Detect which cell encompasses the target text, then output its (X, Y) center coordinate. 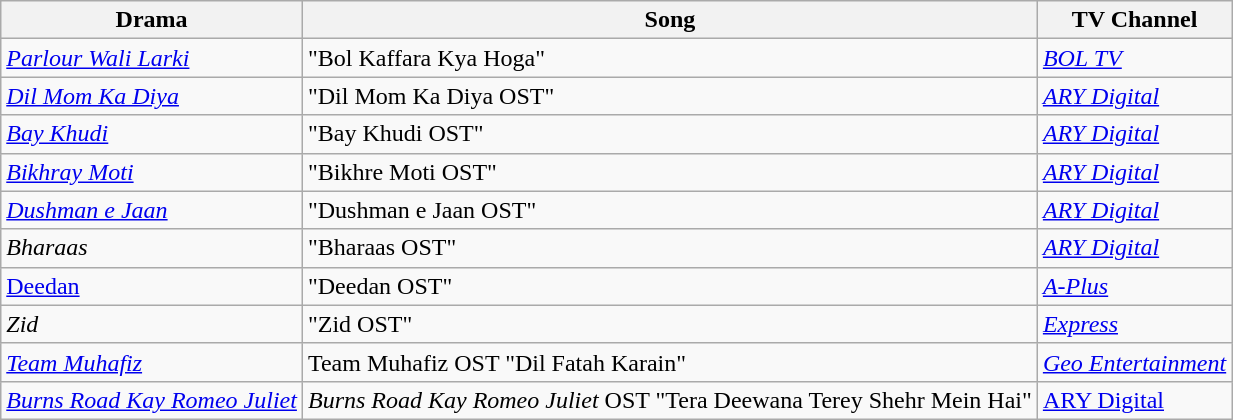
BOL TV (1134, 58)
Dil Mom Ka Diya (152, 96)
"Dil Mom Ka Diya OST" (670, 96)
"Bay Khudi OST" (670, 134)
"Bol Kaffara Kya Hoga" (670, 58)
Geo Entertainment (1134, 362)
Song (670, 20)
"Bharaas OST" (670, 248)
"Zid OST" (670, 324)
TV Channel (1134, 20)
"Deedan OST" (670, 286)
Team Muhafiz (152, 362)
Burns Road Kay Romeo Juliet OST "Tera Deewana Terey Shehr Mein Hai" (670, 400)
Team Muhafiz OST "Dil Fatah Karain" (670, 362)
Express (1134, 324)
Drama (152, 20)
Bikhray Moti (152, 172)
Zid (152, 324)
Parlour Wali Larki (152, 58)
"Bikhre Moti OST" (670, 172)
Deedan (152, 286)
Bharaas (152, 248)
Burns Road Kay Romeo Juliet (152, 400)
Bay Khudi (152, 134)
"Dushman e Jaan OST" (670, 210)
Dushman e Jaan (152, 210)
A-Plus (1134, 286)
